Return the (X, Y) coordinate for the center point of the cell that contains the specified text.  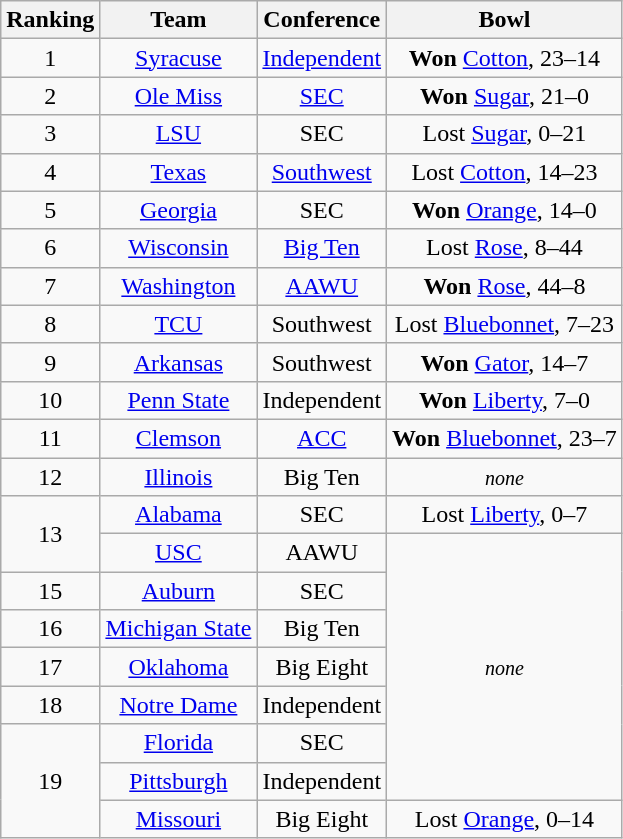
Florida (178, 743)
Bowl (505, 20)
Georgia (178, 210)
Penn State (178, 400)
2 (50, 96)
Clemson (178, 438)
Lost Orange, 0–14 (505, 819)
3 (50, 134)
11 (50, 438)
Ranking (50, 20)
Won Sugar, 21–0 (505, 96)
Won Bluebonnet, 23–7 (505, 438)
10 (50, 400)
Washington (178, 286)
1 (50, 58)
Michigan State (178, 629)
Won Liberty, 7–0 (505, 400)
4 (50, 172)
5 (50, 210)
18 (50, 705)
Lost Cotton, 14–23 (505, 172)
Auburn (178, 591)
17 (50, 667)
Syracuse (178, 58)
Oklahoma (178, 667)
Pittsburgh (178, 781)
15 (50, 591)
Lost Rose, 8–44 (505, 248)
7 (50, 286)
LSU (178, 134)
Arkansas (178, 362)
Illinois (178, 477)
12 (50, 477)
Texas (178, 172)
Alabama (178, 515)
Missouri (178, 819)
TCU (178, 324)
ACC (322, 438)
Conference (322, 20)
Won Orange, 14–0 (505, 210)
Lost Liberty, 0–7 (505, 515)
Won Gator, 14–7 (505, 362)
Ole Miss (178, 96)
16 (50, 629)
USC (178, 553)
Team (178, 20)
Notre Dame (178, 705)
19 (50, 781)
9 (50, 362)
Won Cotton, 23–14 (505, 58)
Wisconsin (178, 248)
Lost Bluebonnet, 7–23 (505, 324)
8 (50, 324)
13 (50, 534)
6 (50, 248)
Won Rose, 44–8 (505, 286)
Lost Sugar, 0–21 (505, 134)
